Determine the [X, Y] coordinate at the center of the cell enclosing the given text.  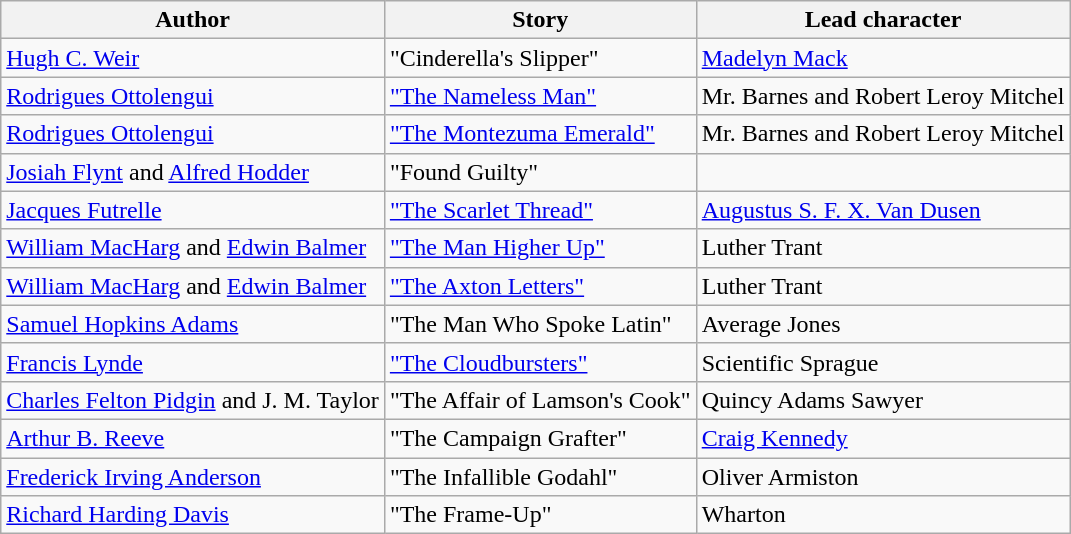
Author [193, 20]
"The Man Who Spoke Latin" [540, 324]
Scientific Sprague [883, 362]
Oliver Armiston [883, 477]
Jacques Futrelle [193, 210]
"The Nameless Man" [540, 96]
"The Affair of Lamson's Cook" [540, 400]
Craig Kennedy [883, 438]
Arthur B. Reeve [193, 438]
Quincy Adams Sawyer [883, 400]
"Cinderella's Slipper" [540, 58]
Augustus S. F. X. Van Dusen [883, 210]
"The Man Higher Up" [540, 248]
"The Campaign Grafter" [540, 438]
"The Montezuma Emerald" [540, 134]
"The Axton Letters" [540, 286]
"The Infallible Godahl" [540, 477]
"The Scarlet Thread" [540, 210]
Charles Felton Pidgin and J. M. Taylor [193, 400]
Lead character [883, 20]
Richard Harding Davis [193, 515]
Hugh C. Weir [193, 58]
"The Frame-Up" [540, 515]
Average Jones [883, 324]
"Found Guilty" [540, 172]
Josiah Flynt and Alfred Hodder [193, 172]
Samuel Hopkins Adams [193, 324]
Frederick Irving Anderson [193, 477]
Story [540, 20]
Madelyn Mack [883, 58]
Wharton [883, 515]
"The Cloudbursters" [540, 362]
Francis Lynde [193, 362]
